Search for the cell housing the specified text and yield its (X, Y) center coordinate. 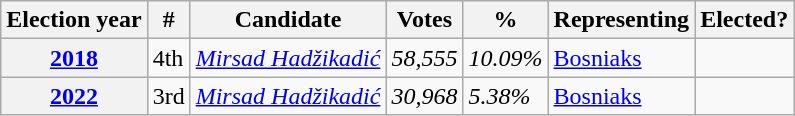
4th (168, 58)
Representing (622, 20)
Election year (74, 20)
2018 (74, 58)
58,555 (424, 58)
% (506, 20)
Votes (424, 20)
30,968 (424, 96)
5.38% (506, 96)
# (168, 20)
2022 (74, 96)
3rd (168, 96)
10.09% (506, 58)
Candidate (288, 20)
Elected? (744, 20)
